Detect which cell encompasses the target text, then output its [X, Y] center coordinate. 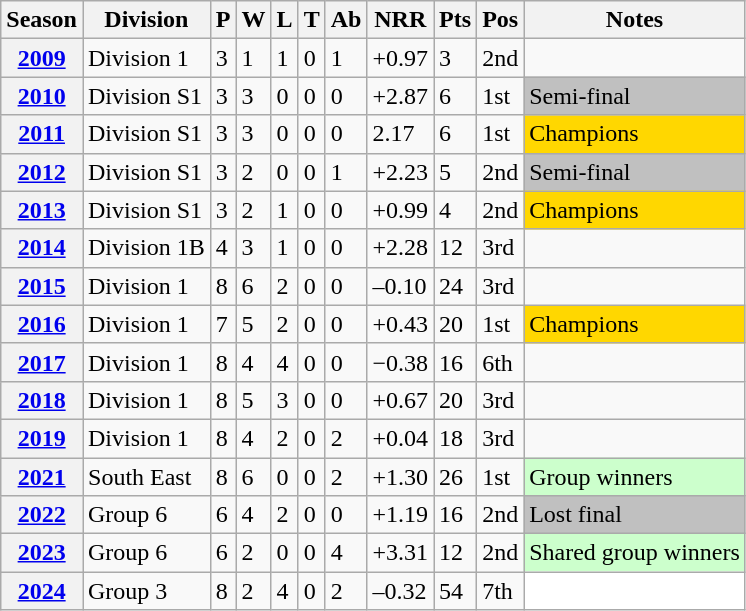
+2.87 [400, 96]
2016 [42, 324]
+2.23 [400, 172]
+0.67 [400, 400]
2011 [42, 134]
54 [456, 591]
Shared group winners [635, 553]
–0.10 [400, 286]
L [284, 20]
Pos [500, 20]
Notes [635, 20]
2.17 [400, 134]
Ab [346, 20]
18 [456, 438]
South East [146, 477]
NRR [400, 20]
Division [146, 20]
26 [456, 477]
T [312, 20]
+0.04 [400, 438]
2017 [42, 362]
24 [456, 286]
7 [223, 324]
Pts [456, 20]
Division 1B [146, 248]
2010 [42, 96]
−0.38 [400, 362]
2012 [42, 172]
2019 [42, 438]
P [223, 20]
2022 [42, 515]
+3.31 [400, 553]
Group winners [635, 477]
+1.30 [400, 477]
2013 [42, 210]
6th [500, 362]
+0.43 [400, 324]
Group 3 [146, 591]
2024 [42, 591]
+1.19 [400, 515]
2023 [42, 553]
2018 [42, 400]
–0.32 [400, 591]
W [254, 20]
+0.97 [400, 58]
2009 [42, 58]
+0.99 [400, 210]
2015 [42, 286]
Season [42, 20]
2021 [42, 477]
7th [500, 591]
Lost final [635, 515]
+2.28 [400, 248]
2014 [42, 248]
